Detect which cell encompasses the target text, then output its [x, y] center coordinate. 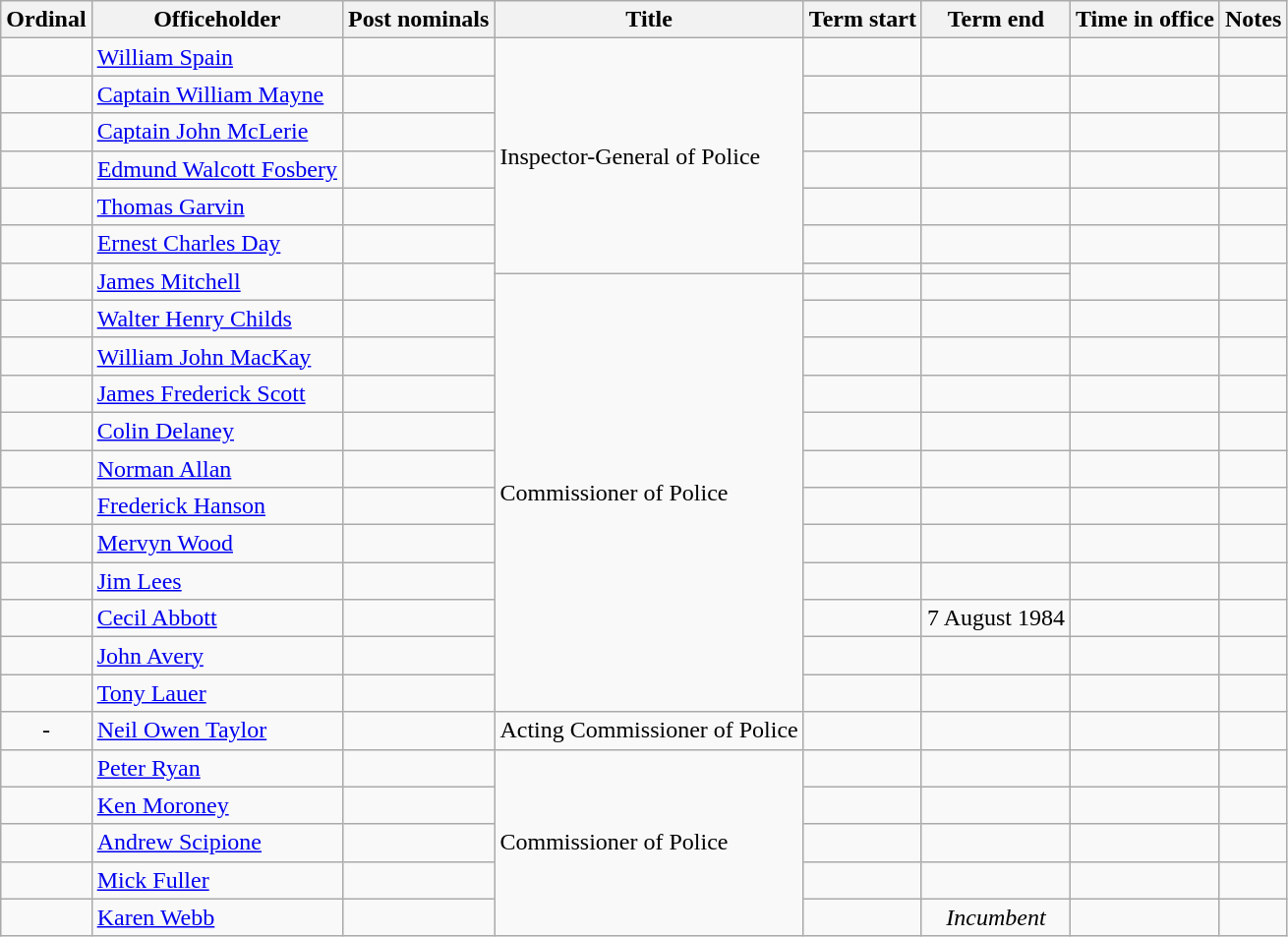
William John MacKay [216, 356]
Ernest Charles Day [216, 244]
Time in office [1145, 20]
Incumbent [995, 917]
Notes [1253, 20]
Walter Henry Childs [216, 319]
Peter Ryan [216, 768]
Edmund Walcott Fosbery [216, 169]
Karen Webb [216, 917]
Tony Lauer [216, 693]
Neil Owen Taylor [216, 731]
Captain William Mayne [216, 94]
Officeholder [216, 20]
- [46, 731]
Frederick Hanson [216, 506]
Mick Fuller [216, 880]
Cecil Abbott [216, 618]
Jim Lees [216, 581]
Term end [995, 20]
Ken Moroney [216, 805]
Term start [862, 20]
James Mitchell [216, 281]
Inspector-General of Police [649, 155]
Title [649, 20]
Mervyn Wood [216, 544]
James Frederick Scott [216, 393]
Norman Allan [216, 469]
Thomas Garvin [216, 206]
John Avery [216, 656]
Colin Delaney [216, 431]
Post nominals [418, 20]
7 August 1984 [995, 618]
Ordinal [46, 20]
William Spain [216, 57]
Andrew Scipione [216, 843]
Captain John McLerie [216, 132]
Acting Commissioner of Police [649, 731]
